Determine the [X, Y] coordinate at the center of the cell enclosing the given text.  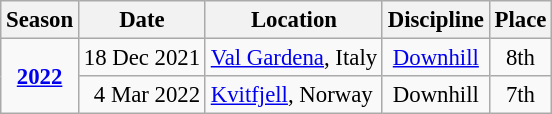
4 Mar 2022 [142, 95]
Place [520, 20]
2022 [40, 76]
Location [294, 20]
Season [40, 20]
Discipline [436, 20]
7th [520, 95]
Date [142, 20]
Val Gardena, Italy [294, 58]
Kvitfjell, Norway [294, 95]
8th [520, 58]
18 Dec 2021 [142, 58]
